Detect which cell encompasses the target text, then output its (X, Y) center coordinate. 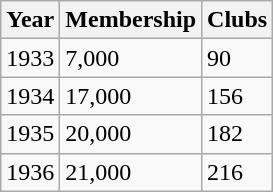
1934 (30, 96)
20,000 (131, 134)
90 (238, 58)
Clubs (238, 20)
Year (30, 20)
1935 (30, 134)
1936 (30, 172)
17,000 (131, 96)
1933 (30, 58)
Membership (131, 20)
182 (238, 134)
7,000 (131, 58)
156 (238, 96)
21,000 (131, 172)
216 (238, 172)
